Extract the [x, y] coordinate from the center of the cell holding the provided text.  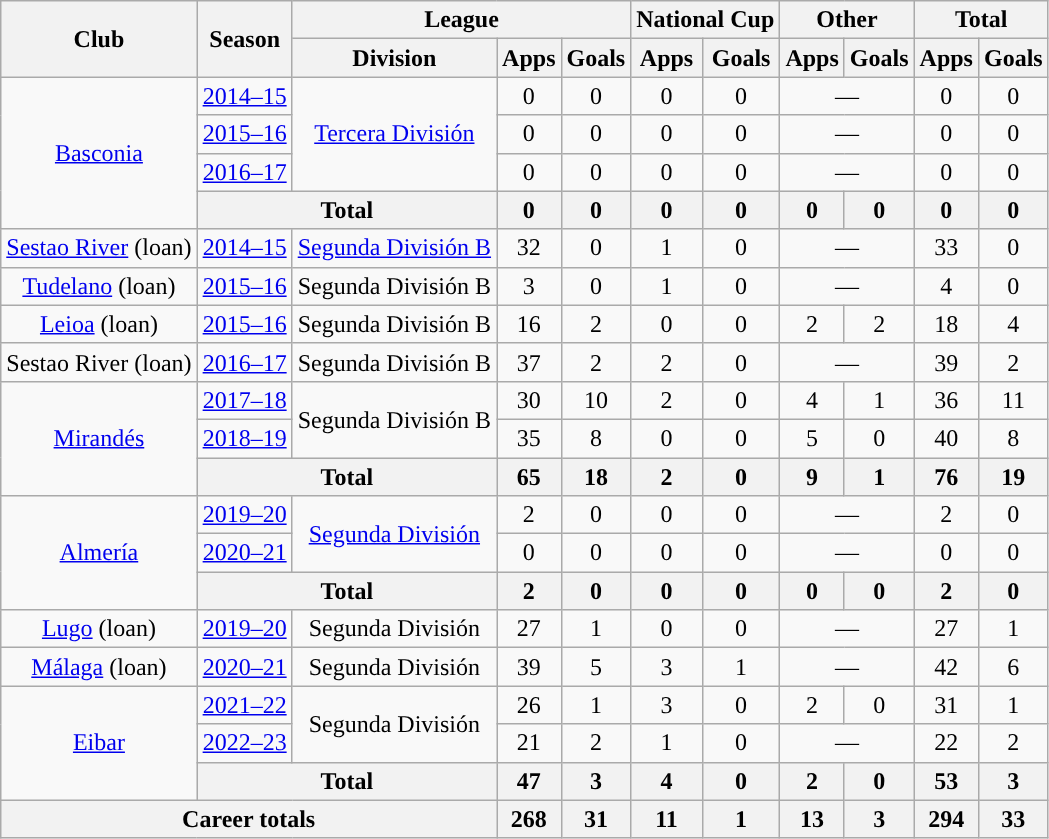
16 [529, 324]
2018–19 [244, 438]
65 [529, 477]
2021–22 [244, 705]
26 [529, 705]
294 [946, 819]
Almería [99, 553]
League [462, 20]
37 [529, 362]
19 [1013, 477]
Club [99, 39]
42 [946, 667]
36 [946, 400]
13 [812, 819]
40 [946, 438]
Leioa (loan) [99, 324]
Málaga (loan) [99, 667]
Division [394, 58]
268 [529, 819]
6 [1013, 667]
22 [946, 743]
30 [529, 400]
2017–18 [244, 400]
53 [946, 781]
10 [596, 400]
35 [529, 438]
Career totals [249, 819]
Eibar [99, 743]
Tercera División [394, 134]
Tudelano (loan) [99, 286]
Other [847, 20]
9 [812, 477]
32 [529, 248]
76 [946, 477]
Lugo (loan) [99, 629]
Basconia [99, 153]
47 [529, 781]
Season [244, 39]
Mirandés [99, 438]
National Cup [706, 20]
21 [529, 743]
2022–23 [244, 743]
